Provide the [X, Y] coordinate of the cell's center where the given text is located.  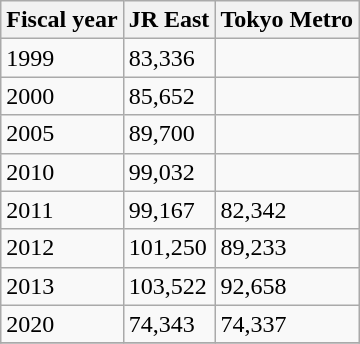
2012 [62, 248]
82,342 [287, 210]
Tokyo Metro [287, 20]
2020 [62, 324]
92,658 [287, 286]
89,233 [287, 248]
99,032 [169, 172]
99,167 [169, 210]
74,337 [287, 324]
101,250 [169, 248]
103,522 [169, 286]
83,336 [169, 58]
89,700 [169, 134]
1999 [62, 58]
2010 [62, 172]
74,343 [169, 324]
2005 [62, 134]
JR East [169, 20]
2000 [62, 96]
2013 [62, 286]
2011 [62, 210]
Fiscal year [62, 20]
85,652 [169, 96]
